Return (x, y) of the center of cell containing provided text 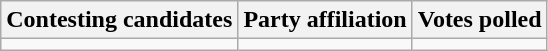
Contesting candidates (120, 20)
Votes polled (480, 20)
Party affiliation (325, 20)
